Return the [x, y] coordinate for the center point of the cell that contains the specified text.  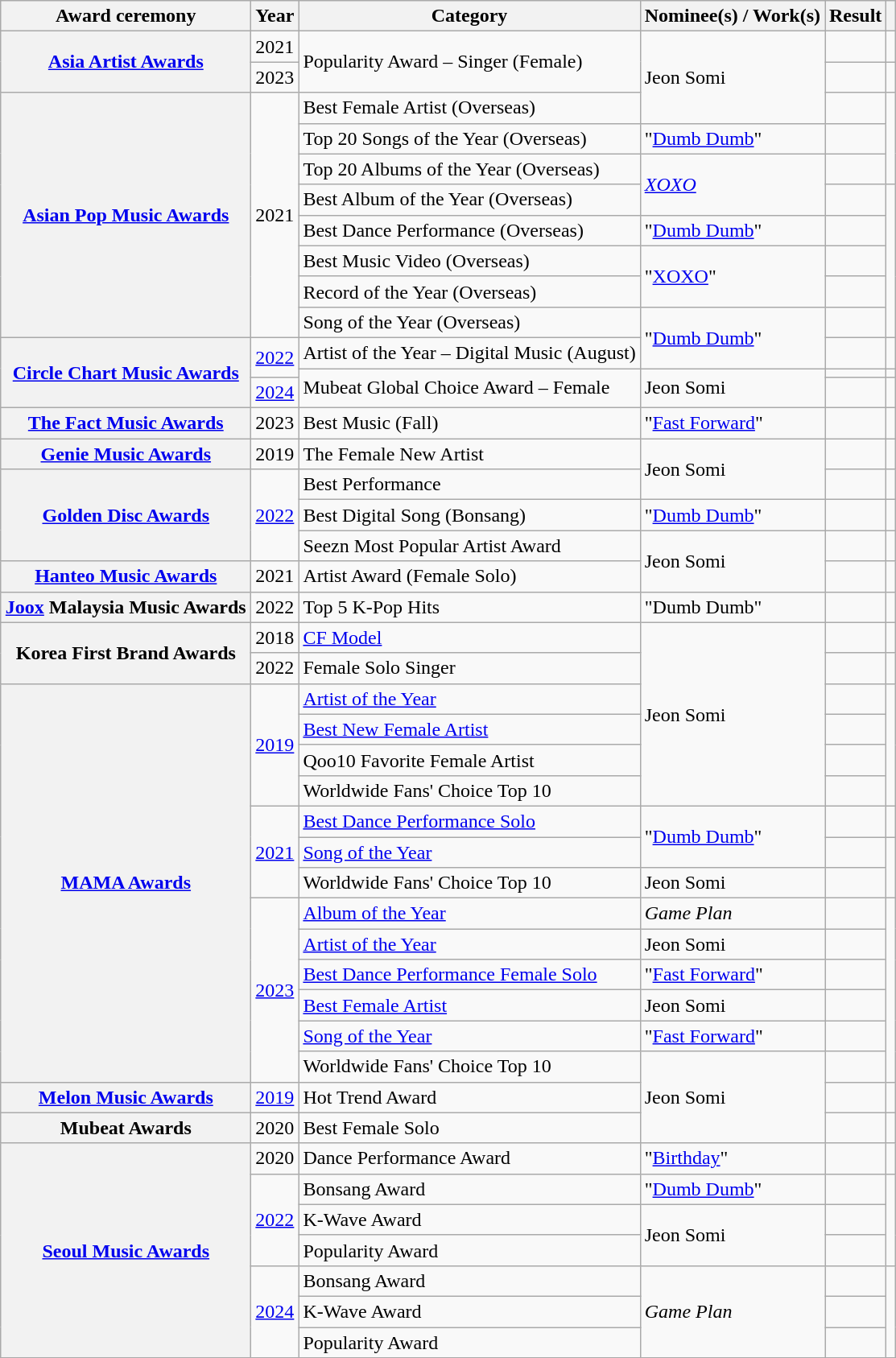
Joox Malaysia Music Awards [126, 607]
Album of the Year [469, 914]
Top 20 Albums of the Year (Overseas) [469, 169]
"XOXO" [733, 276]
The Female New Artist [469, 454]
Year [275, 16]
Best Dance Performance Solo [469, 821]
Seoul Music Awards [126, 1250]
Record of the Year (Overseas) [469, 291]
Best Album of the Year (Overseas) [469, 200]
Best Music (Fall) [469, 423]
The Fact Music Awards [126, 423]
Asia Artist Awards [126, 62]
Seezn Most Popular Artist Award [469, 546]
Popularity Award – Singer (Female) [469, 62]
Artist of the Year – Digital Music (August) [469, 353]
Korea First Brand Awards [126, 653]
Best Dance Performance Female Solo [469, 975]
Award ceremony [126, 16]
Hot Trend Award [469, 1097]
Melon Music Awards [126, 1097]
Best Dance Performance (Overseas) [469, 230]
Best Female Artist (Overseas) [469, 108]
Mubeat Global Choice Award – Female [469, 388]
Artist Award (Female Solo) [469, 576]
Hanteo Music Awards [126, 576]
Top 20 Songs of the Year (Overseas) [469, 138]
Best New Female Artist [469, 729]
Best Performance [469, 485]
MAMA Awards [126, 882]
Best Female Artist [469, 1005]
CF Model [469, 638]
Asian Pop Music Awards [126, 215]
Best Digital Song (Bonsang) [469, 515]
Circle Chart Music Awards [126, 372]
Female Solo Singer [469, 668]
Genie Music Awards [126, 454]
2018 [275, 638]
Nominee(s) / Work(s) [733, 16]
Top 5 K-Pop Hits [469, 607]
Best Music Video (Overseas) [469, 261]
Mubeat Awards [126, 1128]
Song of the Year (Overseas) [469, 322]
Result [855, 16]
Golden Disc Awards [126, 515]
Dance Performance Award [469, 1158]
Qoo10 Favorite Female Artist [469, 760]
XOXO [733, 184]
"Birthday" [733, 1158]
Category [469, 16]
Best Female Solo [469, 1128]
